Output the (x, y) coordinate of the center of the cell containing the given text.  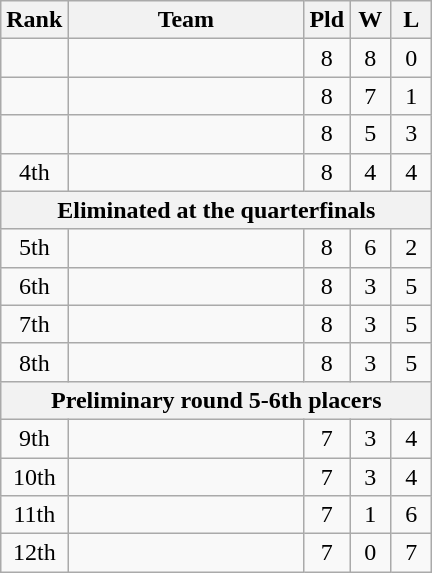
L (412, 20)
2 (412, 248)
8th (34, 362)
Team (186, 20)
Preliminary round 5-6th placers (216, 400)
4th (34, 172)
Rank (34, 20)
9th (34, 438)
6th (34, 286)
12th (34, 553)
10th (34, 477)
11th (34, 515)
Pld (327, 20)
7th (34, 324)
Eliminated at the quarterfinals (216, 210)
W (370, 20)
5th (34, 248)
